Capture the cell that displays the provided text and extract its (x, y) central coordinate. 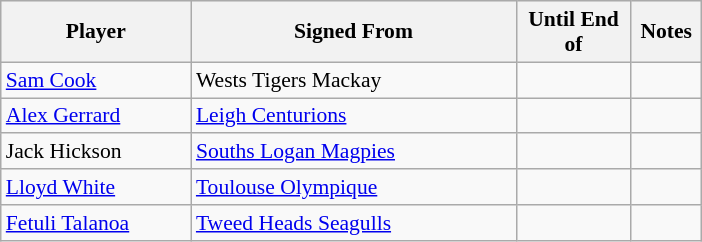
Sam Cook (96, 80)
Until End of (574, 32)
Fetuli Talanoa (96, 223)
Alex Gerrard (96, 116)
Jack Hickson (96, 152)
Leigh Centurions (354, 116)
Tweed Heads Seagulls (354, 223)
Signed From (354, 32)
Souths Logan Magpies (354, 152)
Player (96, 32)
Wests Tigers Mackay (354, 80)
Notes (666, 32)
Toulouse Olympique (354, 187)
Lloyd White (96, 187)
